Scan for the cell matching the given text and deliver its (x, y) coordinate at center. 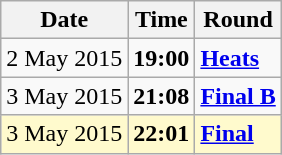
Time (162, 20)
Round (238, 20)
Heats (238, 58)
19:00 (162, 58)
Date (64, 20)
Final (238, 134)
22:01 (162, 134)
2 May 2015 (64, 58)
21:08 (162, 96)
Final B (238, 96)
